Extract the [x, y] coordinate from the center of the cell holding the provided text.  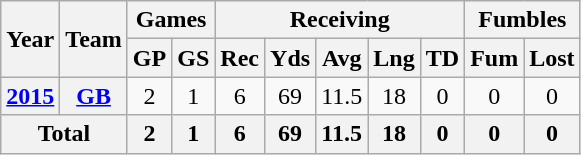
GS [194, 58]
Year [30, 39]
Lost [552, 58]
Rec [240, 58]
Avg [342, 58]
Yds [290, 58]
GB [94, 96]
TD [442, 58]
Games [170, 20]
Team [94, 39]
Lng [394, 58]
Total [64, 134]
Fum [494, 58]
Fumbles [522, 20]
2015 [30, 96]
Receiving [340, 20]
GP [149, 58]
